Return [X, Y] of the center of cell containing provided text 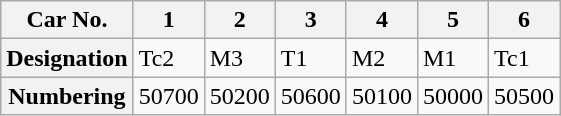
T1 [310, 58]
50100 [382, 96]
50200 [240, 96]
50500 [524, 96]
1 [168, 20]
M3 [240, 58]
50000 [452, 96]
5 [452, 20]
Designation [67, 58]
M2 [382, 58]
Car No. [67, 20]
50700 [168, 96]
Numbering [67, 96]
M1 [452, 58]
Tc1 [524, 58]
6 [524, 20]
3 [310, 20]
4 [382, 20]
2 [240, 20]
50600 [310, 96]
Tc2 [168, 58]
